For the text-containing cell, return its midpoint in [X, Y] coordinate format. 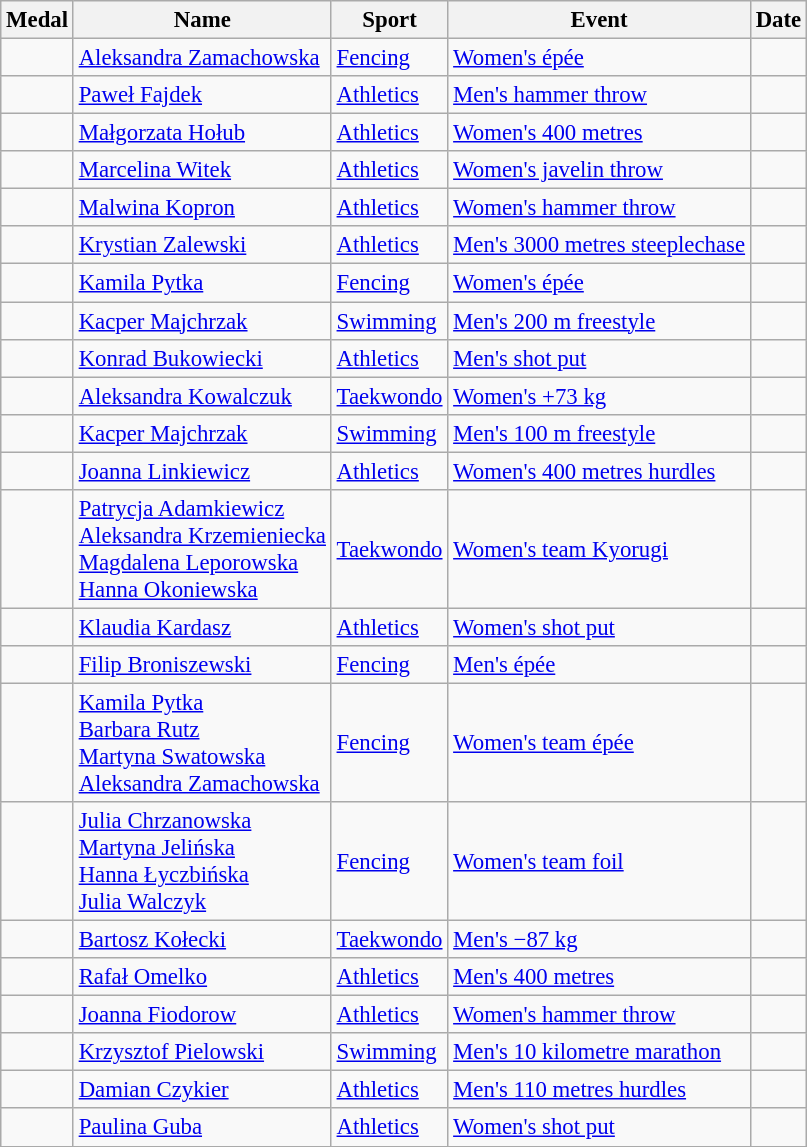
Women's team épée [600, 742]
Bartosz Kołecki [202, 940]
Men's 400 metres [600, 977]
Marcelina Witek [202, 170]
Men's shot put [600, 358]
Medal [38, 20]
Men's épée [600, 665]
Damian Czykier [202, 1090]
Małgorzata Hołub [202, 133]
Women's team foil [600, 862]
Joanna Fiodorow [202, 1015]
Krzysztof Pielowski [202, 1052]
Women's javelin throw [600, 170]
Paulina Guba [202, 1128]
Aleksandra Zamachowska [202, 58]
Name [202, 20]
Men's 10 kilometre marathon [600, 1052]
Women's 400 metres [600, 133]
Paweł Fajdek [202, 95]
Malwina Kopron [202, 208]
Klaudia Kardasz [202, 627]
Patrycja AdamkiewiczAleksandra KrzemienieckaMagdalena LeporowskaHanna Okoniewska [202, 550]
Date [778, 20]
Konrad Bukowiecki [202, 358]
Julia ChrzanowskaMartyna JelińskaHanna ŁyczbińskaJulia Walczyk [202, 862]
Kamila Pytka [202, 283]
Men's −87 kg [600, 940]
Women's +73 kg [600, 396]
Women's 400 metres hurdles [600, 471]
Event [600, 20]
Krystian Zalewski [202, 245]
Aleksandra Kowalczuk [202, 396]
Rafał Omelko [202, 977]
Filip Broniszewski [202, 665]
Men's hammer throw [600, 95]
Men's 100 m freestyle [600, 433]
Men's 200 m freestyle [600, 321]
Men's 110 metres hurdles [600, 1090]
Men's 3000 metres steeplechase [600, 245]
Women's team Kyorugi [600, 550]
Kamila PytkaBarbara RutzMartyna SwatowskaAleksandra Zamachowska [202, 742]
Joanna Linkiewicz [202, 471]
Sport [390, 20]
